Locate the cell with the specified text and output its (X, Y) center coordinate. 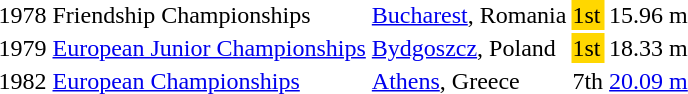
Bucharest, Romania (469, 15)
European Junior Championships (209, 48)
Bydgoszcz, Poland (469, 48)
Friendship Championships (209, 15)
